Capture the cell that displays the provided text and extract its [X, Y] central coordinate. 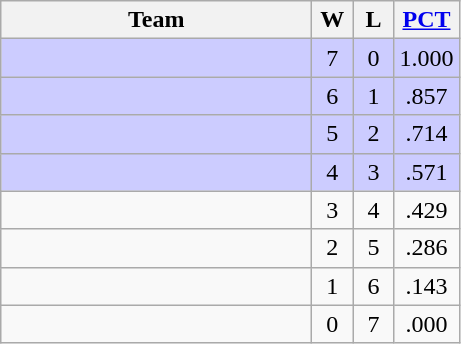
PCT [426, 20]
.714 [426, 134]
L [374, 20]
.857 [426, 96]
.143 [426, 286]
.571 [426, 172]
1.000 [426, 58]
W [332, 20]
.286 [426, 248]
.429 [426, 210]
.000 [426, 324]
Team [156, 20]
